Return the [X, Y] coordinate for the center point of the cell that contains the specified text.  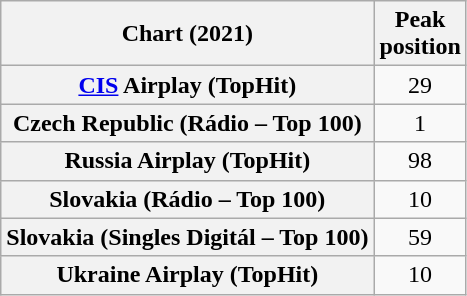
CIS Airplay (TopHit) [188, 85]
29 [420, 85]
98 [420, 161]
1 [420, 123]
Czech Republic (Rádio – Top 100) [188, 123]
Chart (2021) [188, 34]
Russia Airplay (TopHit) [188, 161]
Peakposition [420, 34]
Slovakia (Rádio – Top 100) [188, 199]
59 [420, 237]
Slovakia (Singles Digitál – Top 100) [188, 237]
Ukraine Airplay (TopHit) [188, 275]
